Pinpoint the cell where the given text exists, returning its [X, Y] midpoint coordinate. 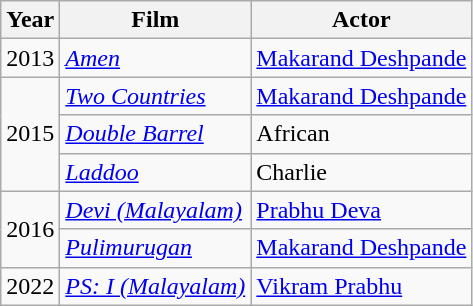
Vikram Prabhu [362, 286]
Amen [156, 58]
2016 [30, 229]
Two Countries [156, 96]
Double Barrel [156, 134]
Laddoo [156, 172]
Charlie [362, 172]
Actor [362, 20]
Year [30, 20]
African [362, 134]
Film [156, 20]
PS: I (Malayalam) [156, 286]
Devi (Malayalam) [156, 210]
Pulimurugan [156, 248]
2022 [30, 286]
2015 [30, 134]
Prabhu Deva [362, 210]
2013 [30, 58]
